Capture the cell that displays the provided text and extract its [x, y] central coordinate. 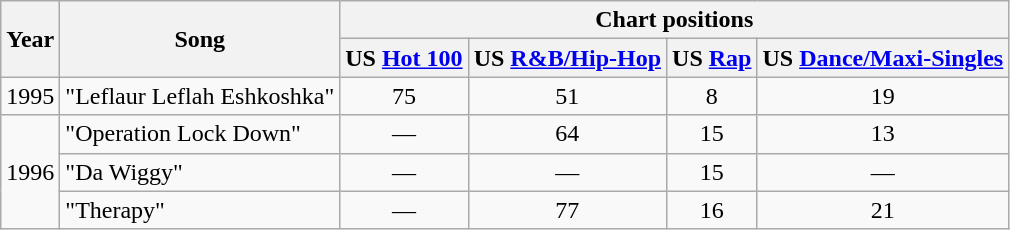
"Leflaur Leflah Eshkoshka" [200, 96]
64 [567, 134]
"Da Wiggy" [200, 172]
US Hot 100 [404, 58]
Chart positions [674, 20]
51 [567, 96]
1996 [30, 172]
16 [712, 210]
Song [200, 39]
US R&B/Hip-Hop [567, 58]
US Rap [712, 58]
US Dance/Maxi-Singles [883, 58]
75 [404, 96]
"Operation Lock Down" [200, 134]
19 [883, 96]
77 [567, 210]
8 [712, 96]
1995 [30, 96]
"Therapy" [200, 210]
21 [883, 210]
13 [883, 134]
Year [30, 39]
